Search for the cell housing the specified text and yield its (x, y) center coordinate. 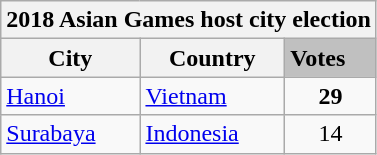
Vietnam (212, 96)
14 (331, 134)
Hanoi (70, 96)
Country (212, 58)
Votes (331, 58)
29 (331, 96)
2018 Asian Games host city election (189, 20)
Surabaya (70, 134)
City (70, 58)
Indonesia (212, 134)
